Determine the (X, Y) coordinate at the center of the cell enclosing the given text.  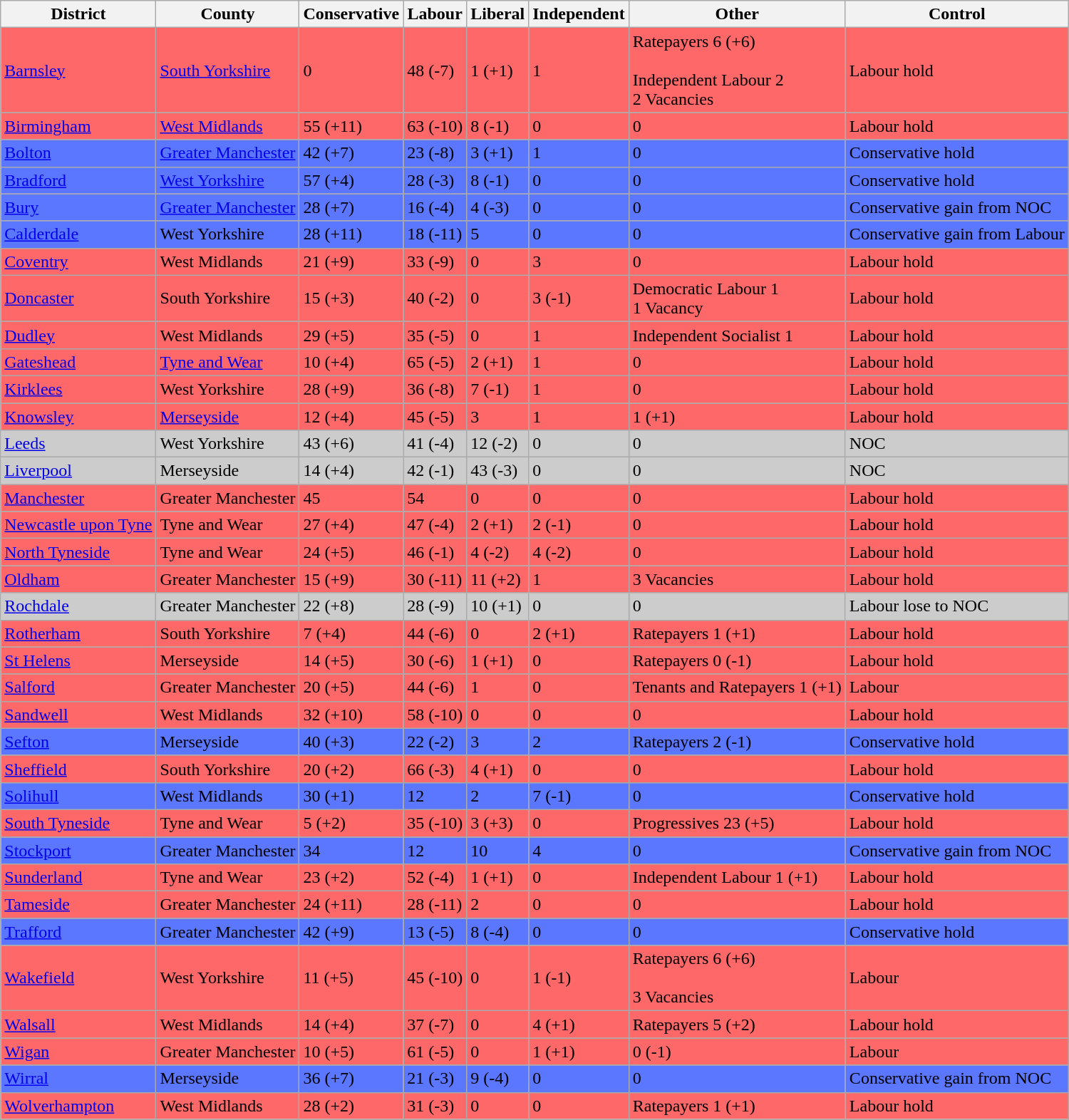
Liverpool (78, 471)
12 (-2) (497, 444)
Solihull (78, 796)
61 (-5) (435, 1052)
58 (-10) (435, 715)
43 (-3) (497, 471)
Newcastle upon Tyne (78, 525)
28 (+11) (351, 234)
30 (+1) (351, 796)
Calderdale (78, 234)
13 (-5) (435, 932)
County (228, 14)
Doncaster (78, 298)
Ratepayers 6 (+6)Independent Labour 2 2 Vacancies (737, 70)
South Tyneside (78, 823)
28 (-3) (435, 180)
Trafford (78, 932)
45 (351, 498)
Democratic Labour 1 1 Vacancy (737, 298)
35 (-10) (435, 823)
21 (+9) (351, 261)
45 (-10) (435, 978)
42 (+7) (351, 153)
57 (+4) (351, 180)
4 (-3) (497, 207)
54 (435, 498)
65 (-5) (435, 362)
42 (-1) (435, 471)
1 (-1) (579, 978)
28 (+2) (351, 1106)
Independent (579, 14)
36 (+7) (351, 1079)
Coventry (78, 261)
22 (+8) (351, 606)
23 (+2) (351, 878)
46 (-1) (435, 552)
20 (+5) (351, 688)
43 (+6) (351, 444)
28 (-11) (435, 905)
Wigan (78, 1052)
Leeds (78, 444)
20 (+2) (351, 769)
32 (+10) (351, 715)
Other (737, 14)
3 Vacancies (737, 579)
Liberal (497, 14)
28 (+7) (351, 207)
10 (+5) (351, 1052)
24 (+11) (351, 905)
40 (-2) (435, 298)
10 (+1) (497, 606)
3 (+1) (497, 153)
5 (+2) (351, 823)
Tenants and Ratepayers 1 (+1) (737, 688)
10 (497, 850)
Labour lose to NOC (956, 606)
Wakefield (78, 978)
42 (+9) (351, 932)
0 (-1) (737, 1052)
Salford (78, 688)
10 (+4) (351, 362)
14 (+5) (351, 660)
18 (-11) (435, 234)
33 (-9) (435, 261)
4 (579, 850)
3 (-1) (579, 298)
Independent Labour 1 (+1) (737, 878)
55 (+11) (351, 126)
9 (-4) (497, 1079)
Kirklees (78, 389)
Independent Socialist 1 (737, 335)
8 (-4) (497, 932)
15 (+9) (351, 579)
48 (-7) (435, 70)
Dudley (78, 335)
Wolverhampton (78, 1106)
66 (-3) (435, 769)
Ratepayers 0 (-1) (737, 660)
40 (+3) (351, 742)
Tameside (78, 905)
47 (-4) (435, 525)
Bury (78, 207)
31 (-3) (435, 1106)
Stockport (78, 850)
Oldham (78, 579)
Progressives 23 (+5) (737, 823)
11 (+5) (351, 978)
District (78, 14)
34 (351, 850)
Wirral (78, 1079)
28 (-9) (435, 606)
Bolton (78, 153)
Control (956, 14)
15 (+3) (351, 298)
Sefton (78, 742)
Walsall (78, 1025)
Birmingham (78, 126)
35 (-5) (435, 335)
45 (-5) (435, 417)
Ratepayers 5 (+2) (737, 1025)
7 (+4) (351, 633)
Rochdale (78, 606)
Conservative (351, 14)
36 (-8) (435, 389)
63 (-10) (435, 126)
21 (-3) (435, 1079)
22 (-2) (435, 742)
23 (-8) (435, 153)
16 (-4) (435, 207)
Knowsley (78, 417)
29 (+5) (351, 335)
Rotherham (78, 633)
30 (-11) (435, 579)
24 (+5) (351, 552)
Sandwell (78, 715)
52 (-4) (435, 878)
3 (+3) (497, 823)
North Tyneside (78, 552)
St Helens (78, 660)
37 (-7) (435, 1025)
Manchester (78, 498)
5 (497, 234)
Conservative gain from Labour (956, 234)
Barnsley (78, 70)
Ratepayers 6 (+6)3 Vacancies (737, 978)
Sunderland (78, 878)
11 (+2) (497, 579)
27 (+4) (351, 525)
30 (-6) (435, 660)
Bradford (78, 180)
41 (-4) (435, 444)
12 (+4) (351, 417)
2 (-1) (579, 525)
Sheffield (78, 769)
Ratepayers 2 (-1) (737, 742)
Gateshead (78, 362)
28 (+9) (351, 389)
